Scan for the cell matching the given text and deliver its [X, Y] coordinate at center. 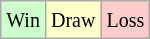
Loss [126, 20]
Win [24, 20]
Draw [72, 20]
